Extract the [X, Y] coordinate from the center of the cell holding the provided text.  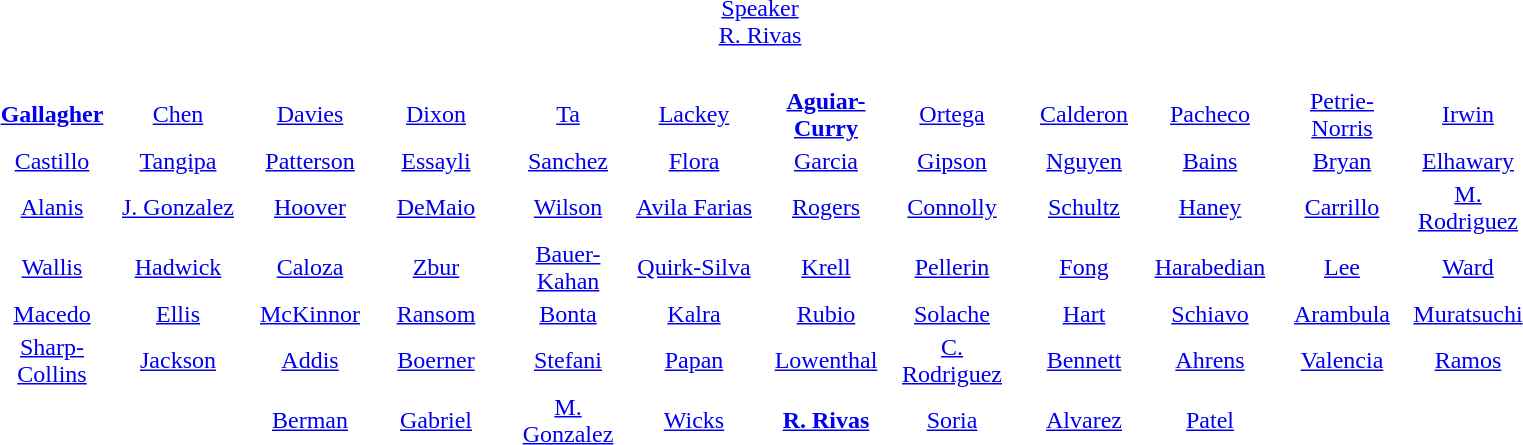
Garcia [826, 161]
Kalra [694, 314]
Nguyen [1084, 161]
Bauer-Kahan [568, 268]
Bryan [1342, 161]
J. Gonzalez [178, 208]
Jackson [178, 360]
Aguiar-Curry [826, 114]
Lowenthal [826, 360]
Rogers [826, 208]
Schultz [1084, 208]
Krell [826, 268]
Flora [694, 161]
Solache [952, 314]
Tangipa [178, 161]
Lee [1342, 268]
Quirk-Silva [694, 268]
McKinnor [310, 314]
Ellis [178, 314]
Bains [1210, 161]
Caloza [310, 268]
Petrie-Norris [1342, 114]
Valencia [1342, 360]
Ortega [952, 114]
Harabedian [1210, 268]
Carrillo [1342, 208]
Boerner [436, 360]
Ransom [436, 314]
Schiavo [1210, 314]
Haney [1210, 208]
Connolly [952, 208]
Lackey [694, 114]
Stefani [568, 360]
Patterson [310, 161]
Gipson [952, 161]
Zbur [436, 268]
Pacheco [1210, 114]
Ahrens [1210, 360]
Calderon [1084, 114]
Bennett [1084, 360]
Davies [310, 114]
Papan [694, 360]
Bonta [568, 314]
Hadwick [178, 268]
Rubio [826, 314]
Ta [568, 114]
Sanchez [568, 161]
Fong [1084, 268]
Wilson [568, 208]
Chen [178, 114]
Pellerin [952, 268]
Avila Farias [694, 208]
Dixon [436, 114]
Hart [1084, 314]
Arambula [1342, 314]
Essayli [436, 161]
DeMaio [436, 208]
Hoover [310, 208]
Addis [310, 360]
C. Rodriguez [952, 360]
